Locate the cell with the specified text and output its (x, y) center coordinate. 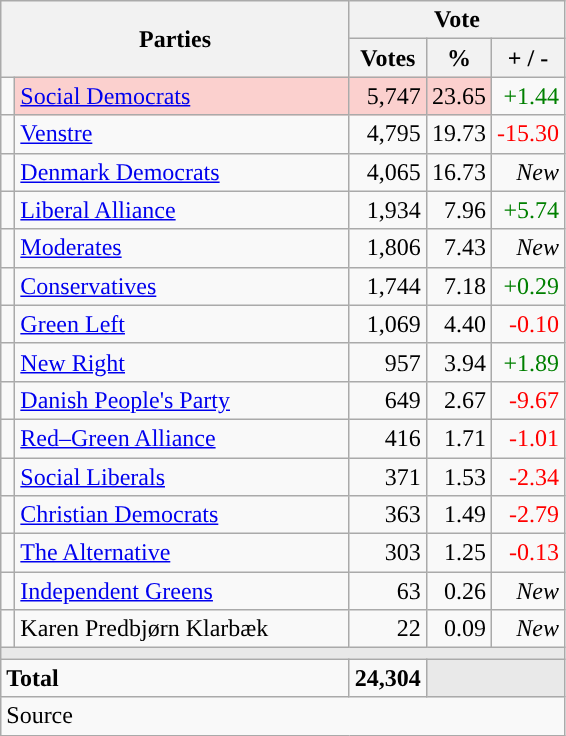
Social Liberals (182, 477)
The Alternative (182, 553)
Votes (388, 58)
19.73 (458, 134)
Vote (456, 20)
Source (283, 716)
% (458, 58)
Total (176, 678)
+5.74 (528, 210)
363 (388, 515)
Conservatives (182, 286)
New Right (182, 362)
-2.79 (528, 515)
Independent Greens (182, 591)
Green Left (182, 324)
2.67 (458, 400)
-9.67 (528, 400)
Social Democrats (182, 96)
-15.30 (528, 134)
7.43 (458, 248)
Karen Predbjørn Klarbæk (182, 629)
+0.29 (528, 286)
7.18 (458, 286)
Moderates (182, 248)
0.26 (458, 591)
Danish People's Party (182, 400)
Denmark Democrats (182, 172)
Liberal Alliance (182, 210)
1.49 (458, 515)
24,304 (388, 678)
1,806 (388, 248)
+1.44 (528, 96)
1,069 (388, 324)
1.71 (458, 438)
3.94 (458, 362)
1,934 (388, 210)
+1.89 (528, 362)
371 (388, 477)
-2.34 (528, 477)
-0.13 (528, 553)
16.73 (458, 172)
416 (388, 438)
649 (388, 400)
4.40 (458, 324)
63 (388, 591)
1,744 (388, 286)
4,065 (388, 172)
-1.01 (528, 438)
5,747 (388, 96)
23.65 (458, 96)
1.25 (458, 553)
-0.10 (528, 324)
Parties (176, 39)
Red–Green Alliance (182, 438)
Christian Democrats (182, 515)
+ / - (528, 58)
957 (388, 362)
0.09 (458, 629)
22 (388, 629)
7.96 (458, 210)
303 (388, 553)
4,795 (388, 134)
Venstre (182, 134)
1.53 (458, 477)
